Provide the [X, Y] coordinate of the cell's center where the given text is located.  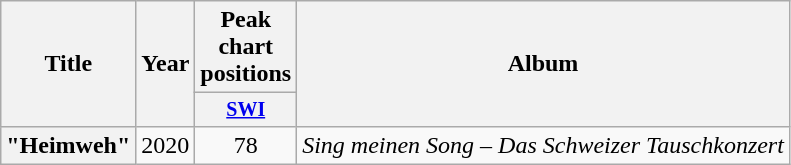
Year [166, 64]
SWI [246, 110]
"Heimweh" [68, 145]
78 [246, 145]
Album [544, 64]
Sing meinen Song – Das Schweizer Tauschkonzert [544, 145]
Peak chart positions [246, 47]
Title [68, 64]
2020 [166, 145]
